Extract the [x, y] coordinate from the center of the cell holding the provided text.  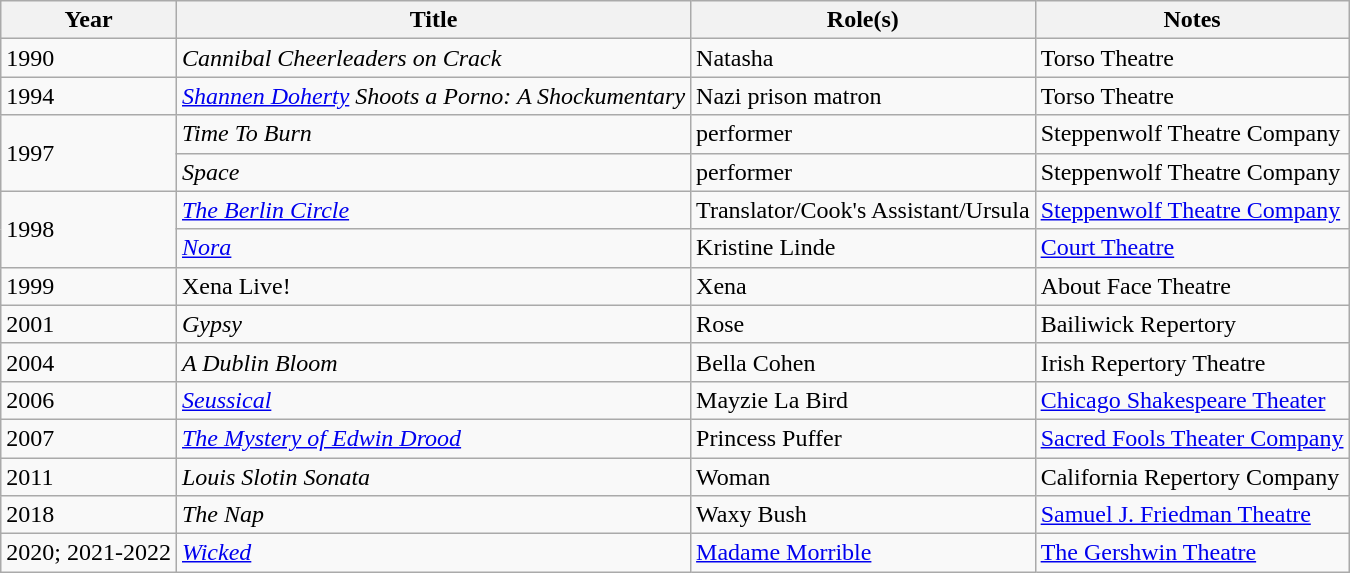
Waxy Bush [864, 515]
Princess Puffer [864, 438]
Shannen Doherty Shoots a Porno: A Shockumentary [433, 96]
Rose [864, 324]
Nazi prison matron [864, 96]
Cannibal Cheerleaders on Crack [433, 58]
Madame Morrible [864, 553]
2007 [89, 438]
Seussical [433, 400]
Natasha [864, 58]
Xena Live! [433, 286]
Translator/Cook's Assistant/Ursula [864, 210]
A Dublin Bloom [433, 362]
2001 [89, 324]
Kristine Linde [864, 248]
1990 [89, 58]
The Nap [433, 515]
Sacred Fools Theater Company [1192, 438]
About Face Theatre [1192, 286]
2006 [89, 400]
Gypsy [433, 324]
Louis Slotin Sonata [433, 477]
Court Theatre [1192, 248]
Chicago Shakespeare Theater [1192, 400]
The Berlin Circle [433, 210]
Role(s) [864, 20]
Woman [864, 477]
Notes [1192, 20]
1994 [89, 96]
California Repertory Company [1192, 477]
1998 [89, 229]
Bella Cohen [864, 362]
Time To Burn [433, 134]
2020; 2021-2022 [89, 553]
Nora [433, 248]
Irish Repertory Theatre [1192, 362]
2011 [89, 477]
2004 [89, 362]
Mayzie La Bird [864, 400]
1997 [89, 153]
Wicked [433, 553]
Space [433, 172]
2018 [89, 515]
Xena [864, 286]
The Gershwin Theatre [1192, 553]
Title [433, 20]
Bailiwick Repertory [1192, 324]
1999 [89, 286]
Samuel J. Friedman Theatre [1192, 515]
Year [89, 20]
The Mystery of Edwin Drood [433, 438]
